Identify which cell holds the provided text, then report its (x, y) central coordinate. 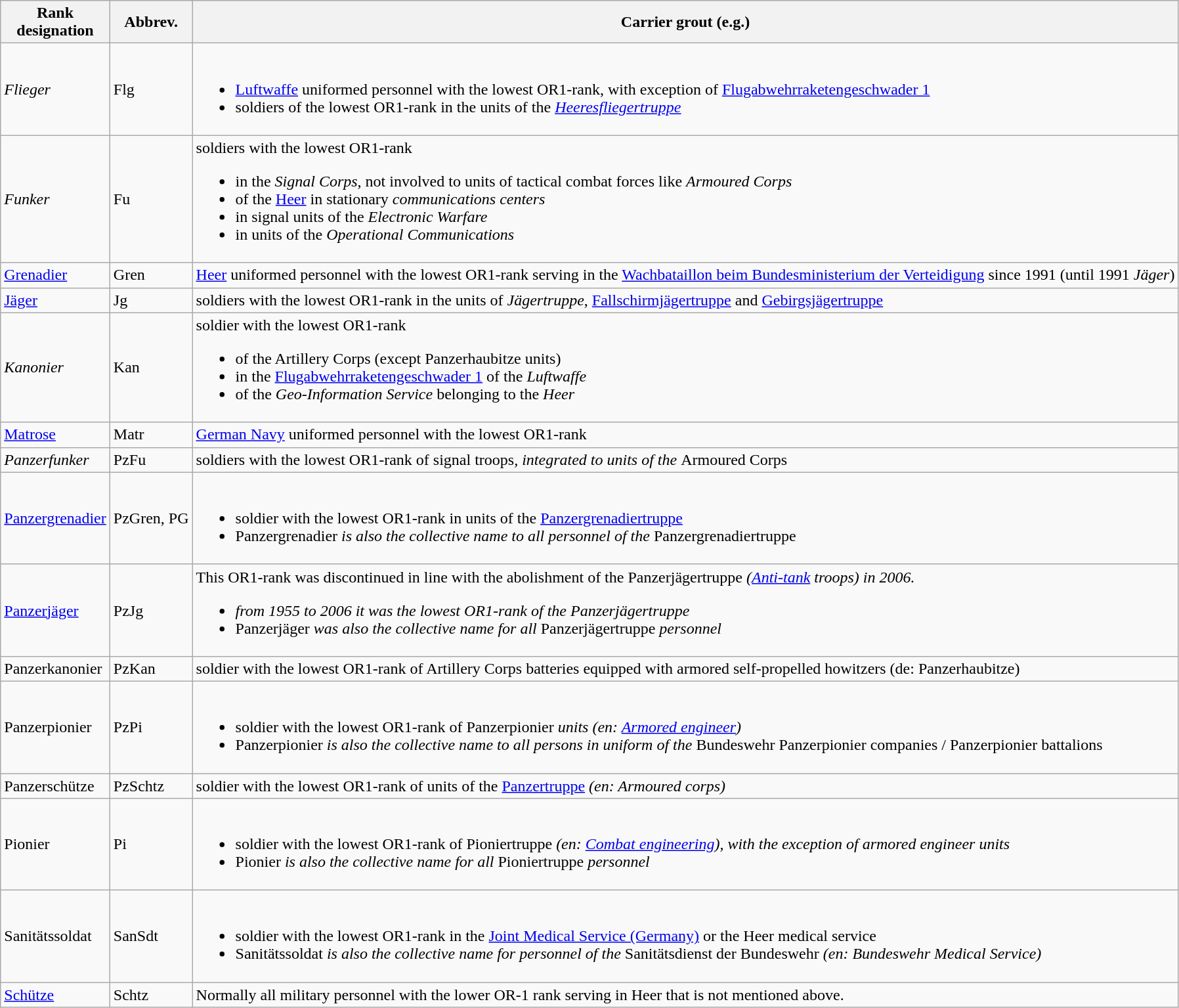
Jäger (55, 300)
soldiers with the lowest OR1-rank in the units of Jägertruppe, Fallschirmjägertruppe and Gebirgsjägertruppe (685, 300)
German Navy uniformed personnel with the lowest OR1-rank (685, 435)
Schtz (151, 995)
Fu (151, 199)
soldiers with the lowest OR1-rank of signal troops, integrated to units of the Armoured Corps (685, 460)
Panzerschütze (55, 786)
PzPi (151, 727)
PzFu (151, 460)
Flg (151, 89)
Pionier (55, 844)
Gren (151, 275)
PzSchtz (151, 786)
Abbrev. (151, 22)
Heer uniformed personnel with the lowest OR1-rank serving in the Wachbataillon beim Bundesministerium der Verteidigung since 1991 (until 1991 Jäger) (685, 275)
Pi (151, 844)
Panzerkanonier (55, 668)
Matrose (55, 435)
Carrier grout (e.g.) (685, 22)
Matr (151, 435)
Panzerfunker (55, 460)
soldier with the lowest OR1-rank of Artillery Corps batteries equipped with armored self-propelled howitzers (de: Panzerhaubitze) (685, 668)
Schütze (55, 995)
Rankdesignation (55, 22)
Jg (151, 300)
Kanonier (55, 368)
Panzerjäger (55, 610)
Normally all military personnel with the lower OR-1 rank serving in Heer that is not mentioned above. (685, 995)
Panzerpionier (55, 727)
PzGren, PG (151, 518)
PzJg (151, 610)
soldier with the lowest OR1-rank of units of the Panzertruppe (en: Armoured corps) (685, 786)
SanSdt (151, 936)
Kan (151, 368)
PzKan (151, 668)
Funker (55, 199)
Sanitätssoldat (55, 936)
Grenadier (55, 275)
Flieger (55, 89)
Panzergrenadier (55, 518)
